Scan for the cell matching the given text and deliver its [X, Y] coordinate at center. 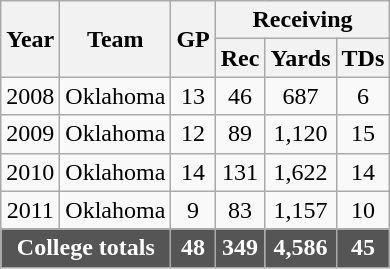
15 [363, 134]
6 [363, 96]
Yards [300, 58]
46 [240, 96]
2008 [30, 96]
48 [193, 248]
9 [193, 210]
Year [30, 39]
1,157 [300, 210]
12 [193, 134]
349 [240, 248]
Team [116, 39]
College totals [86, 248]
45 [363, 248]
83 [240, 210]
GP [193, 39]
2009 [30, 134]
687 [300, 96]
10 [363, 210]
1,120 [300, 134]
89 [240, 134]
13 [193, 96]
2010 [30, 172]
4,586 [300, 248]
2011 [30, 210]
TDs [363, 58]
1,622 [300, 172]
Rec [240, 58]
Receiving [302, 20]
131 [240, 172]
